Identify which cell holds the provided text, then report its [x, y] central coordinate. 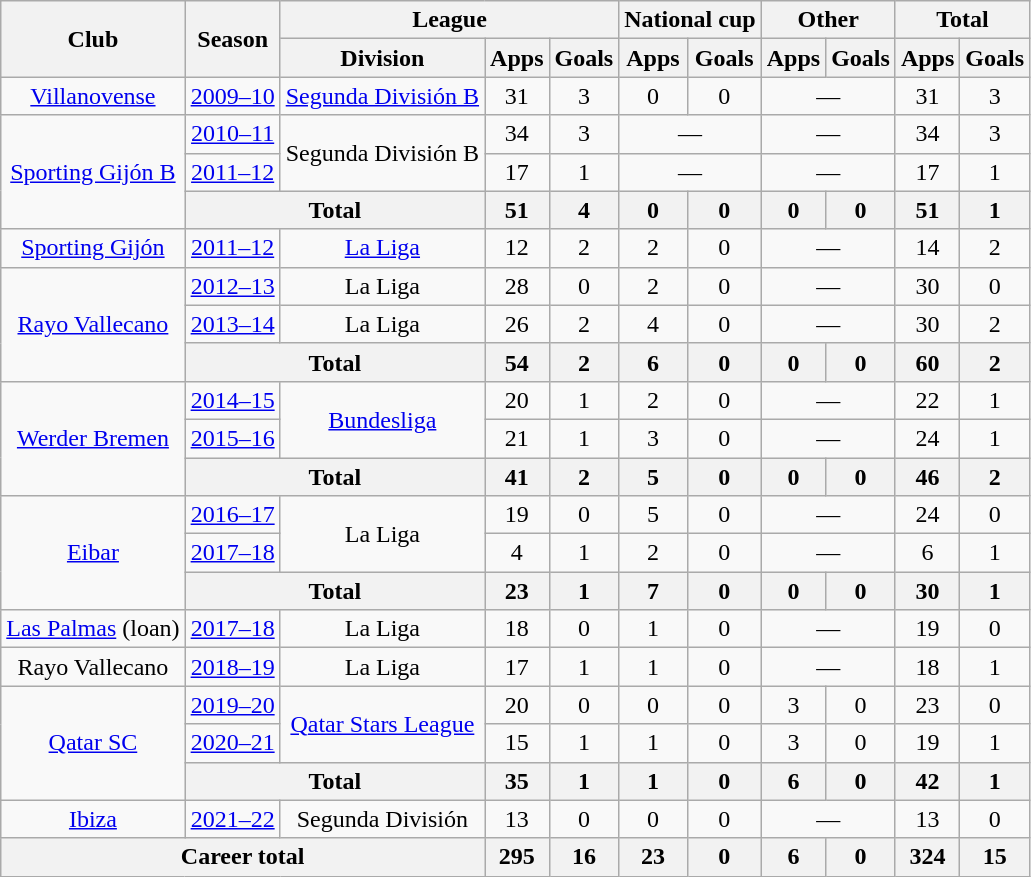
46 [927, 477]
2010–11 [232, 134]
Sporting Gijón [93, 248]
Club [93, 39]
Qatar SC [93, 743]
Ibiza [93, 819]
Bundesliga [382, 419]
16 [584, 857]
Career total [243, 857]
42 [927, 781]
324 [927, 857]
54 [517, 362]
Qatar Stars League [382, 724]
21 [517, 438]
Other [828, 20]
2014–15 [232, 400]
2009–10 [232, 96]
Las Palmas (loan) [93, 629]
28 [517, 286]
League [450, 20]
60 [927, 362]
22 [927, 400]
2018–19 [232, 667]
2016–17 [232, 515]
35 [517, 781]
National cup [690, 20]
41 [517, 477]
Villanovense [93, 96]
Sporting Gijón B [93, 172]
Season [232, 39]
2019–20 [232, 705]
Segunda División [382, 819]
Werder Bremen [93, 438]
14 [927, 248]
2012–13 [232, 286]
26 [517, 324]
2020–21 [232, 743]
2021–22 [232, 819]
Eibar [93, 553]
2015–16 [232, 438]
295 [517, 857]
12 [517, 248]
Division [382, 58]
7 [653, 591]
2013–14 [232, 324]
